Provide the (X, Y) coordinate of the cell's center where the given text is located.  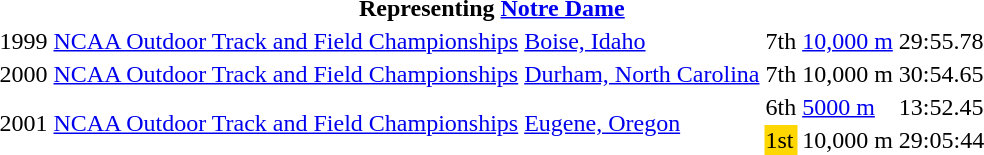
6th (781, 107)
Durham, North Carolina (642, 74)
5000 m (848, 107)
Boise, Idaho (642, 41)
Eugene, Oregon (642, 124)
1st (781, 140)
